Determine the [X, Y] coordinate at the center of the cell enclosing the given text.  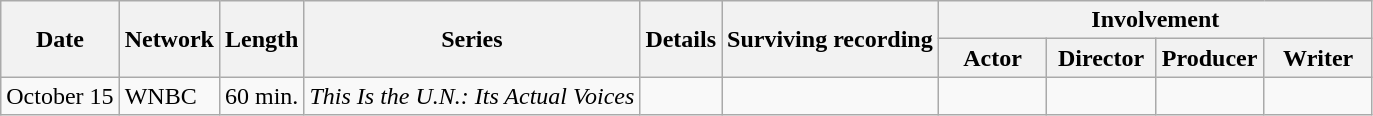
Involvement [1155, 20]
Date [60, 39]
Writer [1318, 58]
Series [472, 39]
Actor [992, 58]
60 min. [261, 96]
Director [1102, 58]
Length [261, 39]
WNBC [169, 96]
Producer [1210, 58]
This Is the U.N.: Its Actual Voices [472, 96]
October 15 [60, 96]
Network [169, 39]
Surviving recording [830, 39]
Details [681, 39]
